Extract the [X, Y] coordinate from the center of the cell holding the provided text.  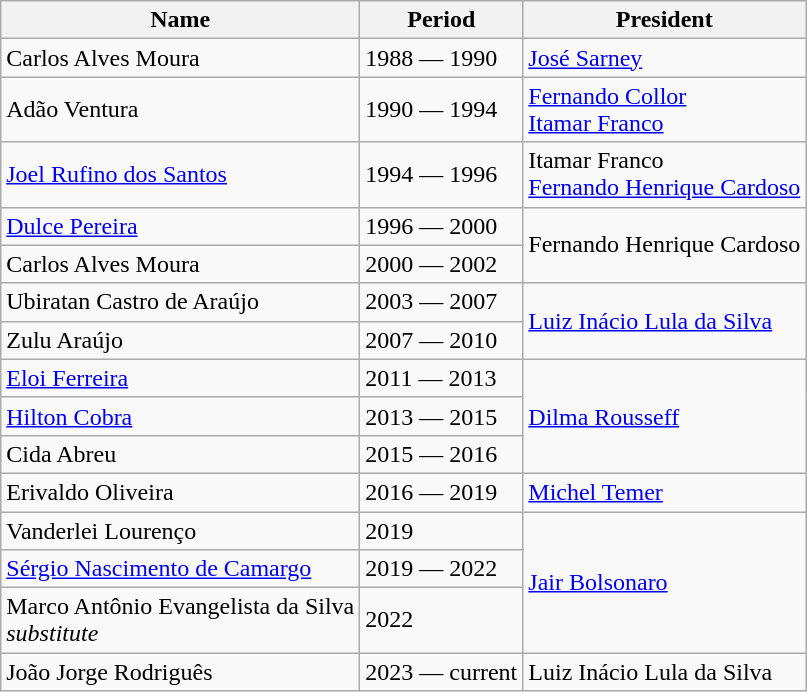
Erivaldo Oliveira [180, 492]
1990 — 1994 [442, 110]
Joel Rufino dos Santos [180, 174]
Itamar FrancoFernando Henrique Cardoso [664, 174]
2000 — 2002 [442, 264]
2003 — 2007 [442, 302]
Adão Ventura [180, 110]
Eloi Ferreira [180, 378]
Name [180, 20]
2019 — 2022 [442, 569]
Dulce Pereira [180, 226]
Marco Antônio Evangelista da Silvasubstitute [180, 620]
2015 — 2016 [442, 454]
2019 [442, 531]
Period [442, 20]
2013 — 2015 [442, 416]
President [664, 20]
2007 — 2010 [442, 340]
Hilton Cobra [180, 416]
Sérgio Nascimento de Camargo [180, 569]
2016 — 2019 [442, 492]
Jair Bolsonaro [664, 582]
Vanderlei Lourenço [180, 531]
1988 — 1990 [442, 58]
Cida Abreu [180, 454]
2023 — current [442, 672]
José Sarney [664, 58]
Dilma Rousseff [664, 416]
Ubiratan Castro de Araújo [180, 302]
1996 — 2000 [442, 226]
Zulu Araújo [180, 340]
2022 [442, 620]
Fernando CollorItamar Franco [664, 110]
Fernando Henrique Cardoso [664, 245]
1994 — 1996 [442, 174]
João Jorge Rodriguês [180, 672]
Michel Temer [664, 492]
2011 — 2013 [442, 378]
